Capture the cell that displays the provided text and extract its [X, Y] central coordinate. 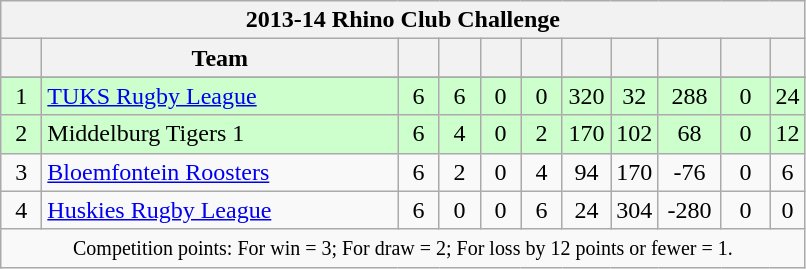
102 [634, 134]
Middelburg Tigers 1 [220, 134]
-280 [690, 210]
Bloemfontein Roosters [220, 172]
1 [22, 96]
Competition points: For win = 3; For draw = 2; For loss by 12 points or fewer = 1. [403, 248]
-76 [690, 172]
68 [690, 134]
Huskies Rugby League [220, 210]
288 [690, 96]
2013-14 Rhino Club Challenge [403, 20]
32 [634, 96]
304 [634, 210]
3 [22, 172]
12 [788, 134]
TUKS Rugby League [220, 96]
94 [586, 172]
320 [586, 96]
Team [220, 58]
